From the cell containing the given text, extract its center point as [x, y] coordinate. 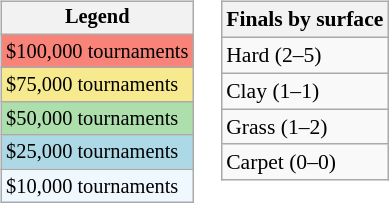
$75,000 tournaments [97, 85]
Clay (1–1) [304, 91]
Carpet (0–0) [304, 162]
Hard (2–5) [304, 55]
$100,000 tournaments [97, 51]
$10,000 tournaments [97, 186]
$25,000 tournaments [97, 152]
Grass (1–2) [304, 127]
Finals by surface [304, 20]
$50,000 tournaments [97, 119]
Legend [97, 18]
